Capture the cell that displays the provided text and extract its [x, y] central coordinate. 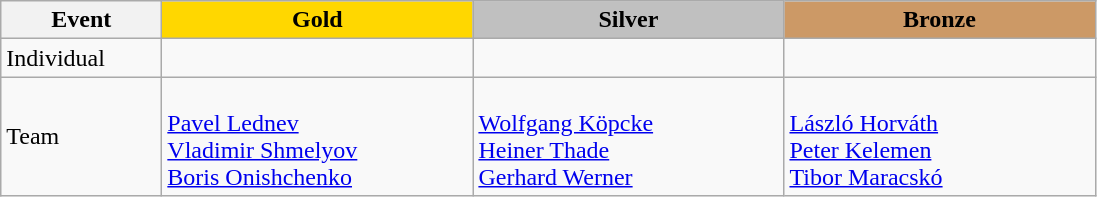
Silver [628, 20]
Gold [318, 20]
Wolfgang Köpcke Heiner Thade Gerhard Werner [628, 136]
Individual [82, 58]
László Horváth Peter Kelemen Tibor Maracskó [940, 136]
Event [82, 20]
Pavel Lednev Vladimir Shmelyov Boris Onishchenko [318, 136]
Team [82, 136]
Bronze [940, 20]
